Capture the cell that displays the provided text and extract its (X, Y) central coordinate. 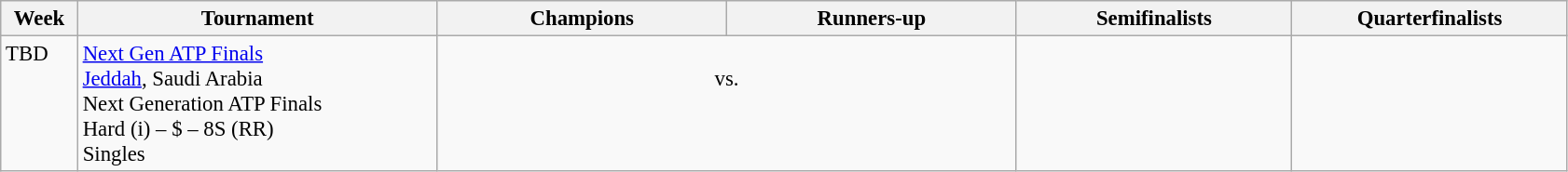
vs. (727, 104)
Quarterfinalists (1430, 19)
Next Gen ATP FinalsJeddah, Saudi ArabiaNext Generation ATP FinalsHard (i) – $ – 8S (RR)Singles (257, 104)
Week (39, 19)
Champions (582, 19)
Tournament (257, 19)
TBD (39, 104)
Semifinalists (1154, 19)
Runners-up (873, 19)
